Return (x, y) of the center of cell containing provided text 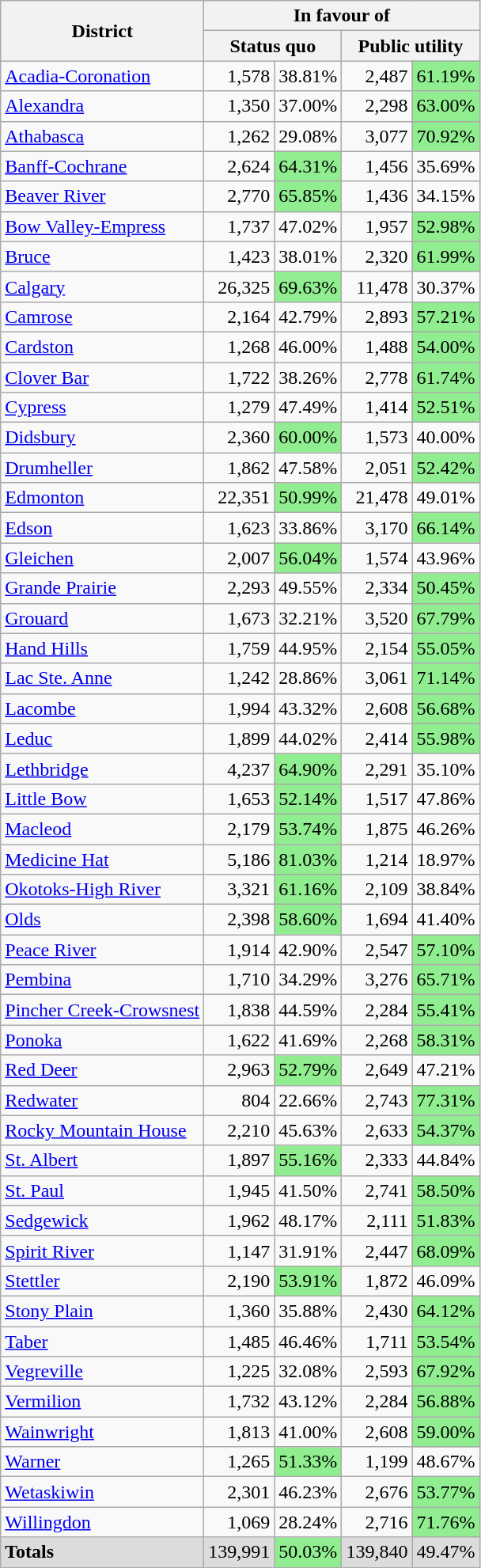
42.90% (309, 950)
51.83% (446, 1221)
1,436 (377, 196)
2,770 (239, 196)
1,957 (377, 226)
1,573 (377, 438)
Bow Valley-Empress (103, 226)
46.09% (446, 1281)
53.54% (446, 1342)
Bruce (103, 256)
64.90% (309, 769)
2,268 (377, 1040)
1,732 (239, 1402)
2,741 (377, 1190)
1,862 (239, 468)
1,069 (239, 1522)
58.31% (446, 1040)
35.69% (446, 166)
44.95% (309, 648)
Okotoks-High River (103, 890)
Edmonton (103, 498)
2,179 (239, 829)
2,893 (377, 317)
2,624 (239, 166)
1,872 (377, 1281)
Cypress (103, 408)
2,164 (239, 317)
46.23% (309, 1492)
50.99% (309, 498)
Camrose (103, 317)
2,430 (377, 1311)
Pincher Creek-Crowsnest (103, 1010)
59.00% (446, 1432)
Grouard (103, 618)
2,414 (377, 738)
1,914 (239, 950)
52.98% (446, 226)
34.15% (446, 196)
57.10% (446, 950)
63.00% (446, 106)
56.88% (446, 1402)
2,398 (239, 920)
2,487 (377, 76)
50.45% (446, 588)
1,574 (377, 558)
38.01% (309, 256)
3,077 (377, 136)
66.14% (446, 528)
1,279 (239, 408)
139,840 (377, 1552)
53.74% (309, 829)
1,242 (239, 678)
1,673 (239, 618)
2,716 (377, 1522)
49.55% (309, 588)
21,478 (377, 498)
43.96% (446, 558)
28.86% (309, 678)
55.16% (309, 1160)
44.84% (446, 1160)
Wetaskiwin (103, 1492)
Hand Hills (103, 648)
Beaver River (103, 196)
Willingdon (103, 1522)
3,276 (377, 980)
77.31% (446, 1100)
Grande Prairie (103, 588)
50.03% (309, 1552)
2,007 (239, 558)
5,186 (239, 859)
1,268 (239, 347)
1,899 (239, 738)
69.63% (309, 287)
1,838 (239, 1010)
Didsbury (103, 438)
26,325 (239, 287)
53.91% (309, 1281)
Clover Bar (103, 378)
Little Bow (103, 799)
47.21% (446, 1070)
49.01% (446, 498)
Edson (103, 528)
Lacombe (103, 708)
61.19% (446, 76)
1,759 (239, 648)
41.00% (309, 1432)
71.14% (446, 678)
38.84% (446, 890)
2,547 (377, 950)
2,963 (239, 1070)
804 (239, 1100)
1,488 (377, 347)
53.77% (446, 1492)
Medicine Hat (103, 859)
41.69% (309, 1040)
3,321 (239, 890)
Gleichen (103, 558)
Totals (103, 1552)
46.46% (309, 1342)
2,334 (377, 588)
1,623 (239, 528)
2,333 (377, 1160)
1,622 (239, 1040)
56.04% (309, 558)
37.00% (309, 106)
64.12% (446, 1311)
3,170 (377, 528)
44.02% (309, 738)
58.50% (446, 1190)
55.98% (446, 738)
1,722 (239, 378)
48.17% (309, 1221)
2,360 (239, 438)
51.33% (309, 1462)
43.12% (309, 1402)
1,994 (239, 708)
1,225 (239, 1372)
Athabasca (103, 136)
1,485 (239, 1342)
1,813 (239, 1432)
2,633 (377, 1130)
2,109 (377, 890)
32.21% (309, 618)
54.00% (446, 347)
47.49% (309, 408)
65.71% (446, 980)
1,147 (239, 1251)
Stettler (103, 1281)
Vermilion (103, 1402)
2,301 (239, 1492)
1,199 (377, 1462)
49.47% (446, 1552)
58.60% (309, 920)
Banff-Cochrane (103, 166)
60.00% (309, 438)
2,293 (239, 588)
11,478 (377, 287)
2,154 (377, 648)
Spirit River (103, 1251)
1,710 (239, 980)
2,778 (377, 378)
1,360 (239, 1311)
1,653 (239, 799)
Peace River (103, 950)
41.50% (309, 1190)
District (103, 31)
40.00% (446, 438)
2,320 (377, 256)
2,593 (377, 1372)
28.24% (309, 1522)
54.37% (446, 1130)
In favour of (342, 16)
1,265 (239, 1462)
1,694 (377, 920)
81.03% (309, 859)
52.14% (309, 799)
29.08% (309, 136)
71.76% (446, 1522)
38.26% (309, 378)
67.79% (446, 618)
Red Deer (103, 1070)
1,456 (377, 166)
1,578 (239, 76)
30.37% (446, 287)
1,945 (239, 1190)
47.86% (446, 799)
Lethbridge (103, 769)
42.79% (309, 317)
2,649 (377, 1070)
2,298 (377, 106)
22,351 (239, 498)
35.88% (309, 1311)
3,520 (377, 618)
1,897 (239, 1160)
32.08% (309, 1372)
Macleod (103, 829)
1,262 (239, 136)
1,214 (377, 859)
Vegreville (103, 1372)
55.41% (446, 1010)
46.26% (446, 829)
2,111 (377, 1221)
61.99% (446, 256)
St. Albert (103, 1160)
2,051 (377, 468)
3,061 (377, 678)
Taber (103, 1342)
22.66% (309, 1100)
55.05% (446, 648)
1,711 (377, 1342)
Public utility (411, 46)
St. Paul (103, 1190)
Olds (103, 920)
2,291 (377, 769)
Pembina (103, 980)
68.09% (446, 1251)
41.40% (446, 920)
35.10% (446, 769)
139,991 (239, 1552)
33.86% (309, 528)
46.00% (309, 347)
1,962 (239, 1221)
64.31% (309, 166)
2,190 (239, 1281)
31.91% (309, 1251)
1,875 (377, 829)
47.58% (309, 468)
1,414 (377, 408)
52.42% (446, 468)
52.79% (309, 1070)
Drumheller (103, 468)
70.92% (446, 136)
38.81% (309, 76)
61.74% (446, 378)
Warner (103, 1462)
43.32% (309, 708)
2,210 (239, 1130)
Rocky Mountain House (103, 1130)
48.67% (446, 1462)
Sedgewick (103, 1221)
44.59% (309, 1010)
47.02% (309, 226)
Redwater (103, 1100)
61.16% (309, 890)
Calgary (103, 287)
65.85% (309, 196)
67.92% (446, 1372)
1,517 (377, 799)
1,737 (239, 226)
2,676 (377, 1492)
Stony Plain (103, 1311)
Acadia-Coronation (103, 76)
1,423 (239, 256)
1,350 (239, 106)
57.21% (446, 317)
Status quo (273, 46)
Lac Ste. Anne (103, 678)
Leduc (103, 738)
4,237 (239, 769)
56.68% (446, 708)
Alexandra (103, 106)
34.29% (309, 980)
2,447 (377, 1251)
Ponoka (103, 1040)
Wainwright (103, 1432)
45.63% (309, 1130)
Cardston (103, 347)
52.51% (446, 408)
2,743 (377, 1100)
18.97% (446, 859)
